Scan for the cell matching the given text and deliver its [x, y] coordinate at center. 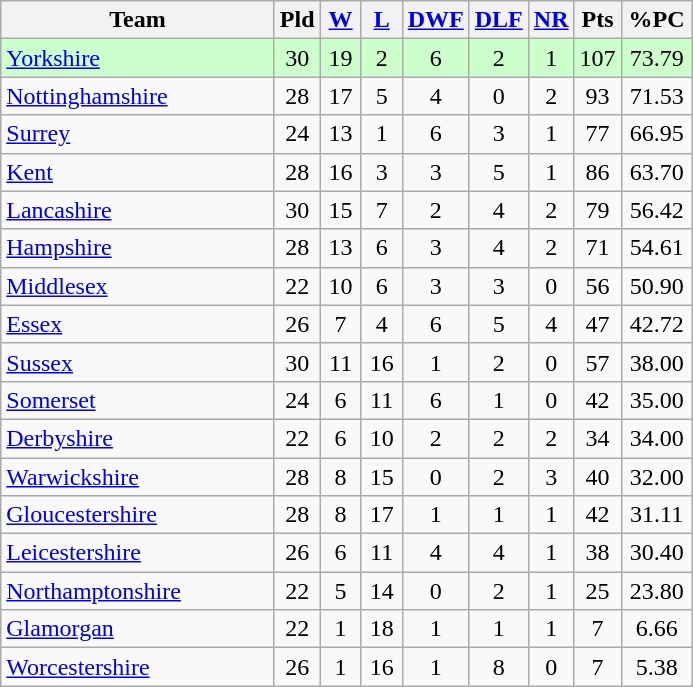
DLF [498, 20]
56.42 [656, 210]
79 [598, 210]
Gloucestershire [138, 515]
40 [598, 477]
Nottinghamshire [138, 96]
L [382, 20]
35.00 [656, 400]
Warwickshire [138, 477]
NR [551, 20]
34.00 [656, 438]
Northamptonshire [138, 591]
56 [598, 286]
71.53 [656, 96]
Sussex [138, 362]
42.72 [656, 324]
38.00 [656, 362]
Pld [297, 20]
50.90 [656, 286]
Surrey [138, 134]
77 [598, 134]
93 [598, 96]
Derbyshire [138, 438]
34 [598, 438]
Worcestershire [138, 667]
W [340, 20]
71 [598, 248]
63.70 [656, 172]
32.00 [656, 477]
66.95 [656, 134]
Essex [138, 324]
107 [598, 58]
38 [598, 553]
5.38 [656, 667]
Team [138, 20]
Kent [138, 172]
Somerset [138, 400]
Leicestershire [138, 553]
19 [340, 58]
86 [598, 172]
Yorkshire [138, 58]
30.40 [656, 553]
Glamorgan [138, 629]
25 [598, 591]
73.79 [656, 58]
DWF [436, 20]
14 [382, 591]
31.11 [656, 515]
54.61 [656, 248]
18 [382, 629]
6.66 [656, 629]
Lancashire [138, 210]
47 [598, 324]
57 [598, 362]
Pts [598, 20]
Hampshire [138, 248]
%PC [656, 20]
Middlesex [138, 286]
23.80 [656, 591]
